Search for the cell housing the specified text and yield its [x, y] center coordinate. 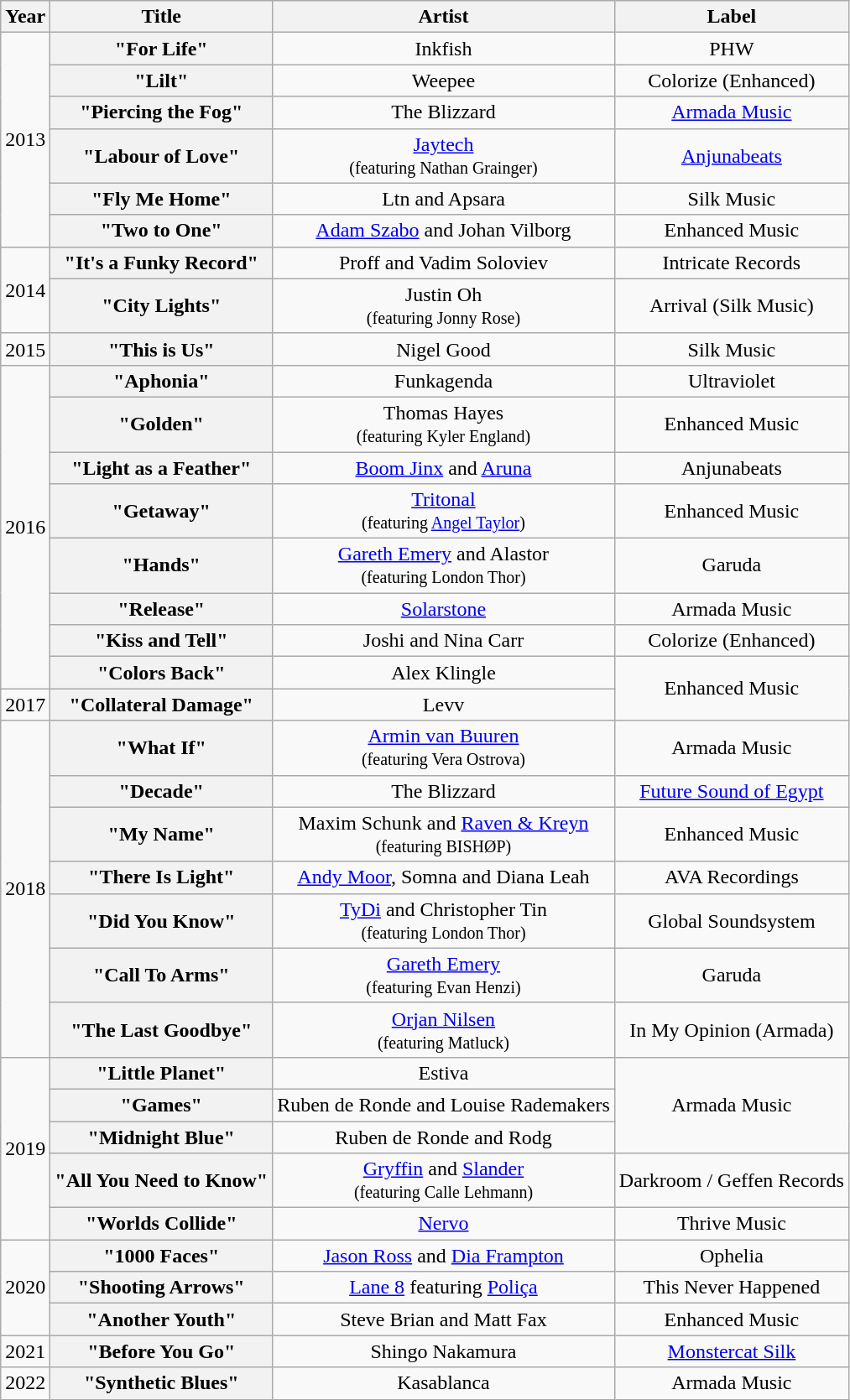
Tritonal(featuring Angel Taylor) [444, 512]
Nervo [444, 1224]
Artist [444, 17]
"Golden" [161, 424]
Year [25, 17]
Kasablanca [444, 1383]
Boom Jinx and Aruna [444, 467]
"Fly Me Home" [161, 199]
2013 [25, 139]
Adam Szabo and Johan Vilborg [444, 231]
"Call To Arms" [161, 975]
2020 [25, 1288]
Maxim Schunk and Raven & Kreyn(featuring BISHØP) [444, 834]
"Shooting Arrows" [161, 1288]
"Light as a Feather" [161, 467]
Funkagenda [444, 381]
"Games" [161, 1105]
"Collateral Damage" [161, 705]
AVA Recordings [732, 877]
"Piercing the Fog" [161, 112]
PHW [732, 49]
"Worlds Collide" [161, 1224]
"Decade" [161, 791]
Darkroom / Geffen Records [732, 1181]
2014 [25, 290]
"Two to One" [161, 231]
"Lilt" [161, 81]
"Release" [161, 609]
2019 [25, 1148]
Thrive Music [732, 1224]
Future Sound of Egypt [732, 791]
Justin Oh(featuring Jonny Rose) [444, 305]
"Hands" [161, 565]
Joshi and Nina Carr [444, 641]
Alex Klingle [444, 673]
Global Soundsystem [732, 921]
"1000 Faces" [161, 1256]
"Colors Back" [161, 673]
Inkfish [444, 49]
"All You Need to Know" [161, 1181]
Gareth Emery and Alastor(featuring London Thor) [444, 565]
Proff and Vadim Soloviev [444, 263]
Nigel Good [444, 349]
2021 [25, 1351]
"Getaway" [161, 512]
In My Opinion (Armada) [732, 1030]
2015 [25, 349]
"It's a Funky Record" [161, 263]
Levv [444, 705]
"Another Youth" [161, 1319]
Lane 8 featuring Poliça [444, 1288]
TyDi and Christopher Tin(featuring London Thor) [444, 921]
2018 [25, 889]
2016 [25, 527]
Armin van Buuren(featuring Vera Ostrova) [444, 748]
"Before You Go" [161, 1351]
"Kiss and Tell" [161, 641]
Title [161, 17]
Steve Brian and Matt Fax [444, 1319]
"Aphonia" [161, 381]
"Synthetic Blues" [161, 1383]
Label [732, 17]
This Never Happened [732, 1288]
Gryffin and Slander (featuring Calle Lehmann) [444, 1181]
Weepee [444, 81]
Jaytech(featuring Nathan Grainger) [444, 156]
"Midnight Blue" [161, 1137]
Ophelia [732, 1256]
"Did You Know" [161, 921]
"Little Planet" [161, 1073]
"For Life" [161, 49]
"City Lights" [161, 305]
2017 [25, 705]
Shingo Nakamura [444, 1351]
Andy Moor, Somna and Diana Leah [444, 877]
Monstercat Silk [732, 1351]
Arrival (Silk Music) [732, 305]
"Labour of Love" [161, 156]
Estiva [444, 1073]
Ltn and Apsara [444, 199]
Thomas Hayes(featuring Kyler England) [444, 424]
2022 [25, 1383]
Ruben de Ronde and Rodg [444, 1137]
"The Last Goodbye" [161, 1030]
"There Is Light" [161, 877]
"My Name" [161, 834]
Jason Ross and Dia Frampton [444, 1256]
Orjan Nilsen (featuring Matluck) [444, 1030]
Solarstone [444, 609]
Intricate Records [732, 263]
"This is Us" [161, 349]
Ultraviolet [732, 381]
Gareth Emery (featuring Evan Henzi) [444, 975]
Ruben de Ronde and Louise Rademakers [444, 1105]
"What If" [161, 748]
